Return [X, Y] of the center of cell containing provided text 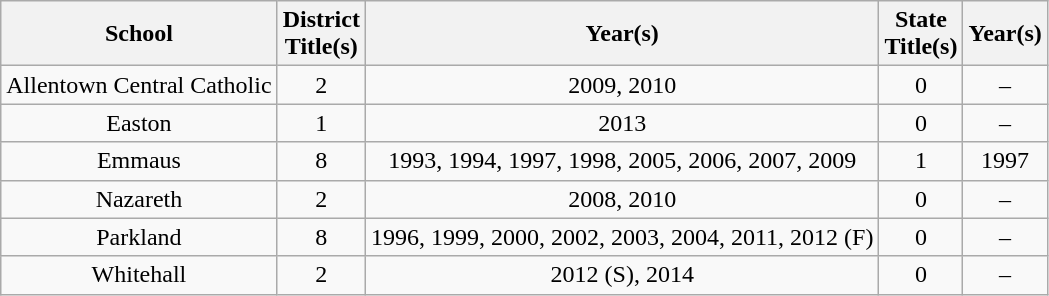
Parkland [139, 237]
DistrictTitle(s) [321, 34]
School [139, 34]
2013 [622, 123]
Emmaus [139, 161]
Easton [139, 123]
1993, 1994, 1997, 1998, 2005, 2006, 2007, 2009 [622, 161]
1997 [1005, 161]
2008, 2010 [622, 199]
Whitehall [139, 275]
Allentown Central Catholic [139, 85]
2012 (S), 2014 [622, 275]
StateTitle(s) [921, 34]
Nazareth [139, 199]
2009, 2010 [622, 85]
1996, 1999, 2000, 2002, 2003, 2004, 2011, 2012 (F) [622, 237]
